Return [X, Y] of the center of cell containing provided text 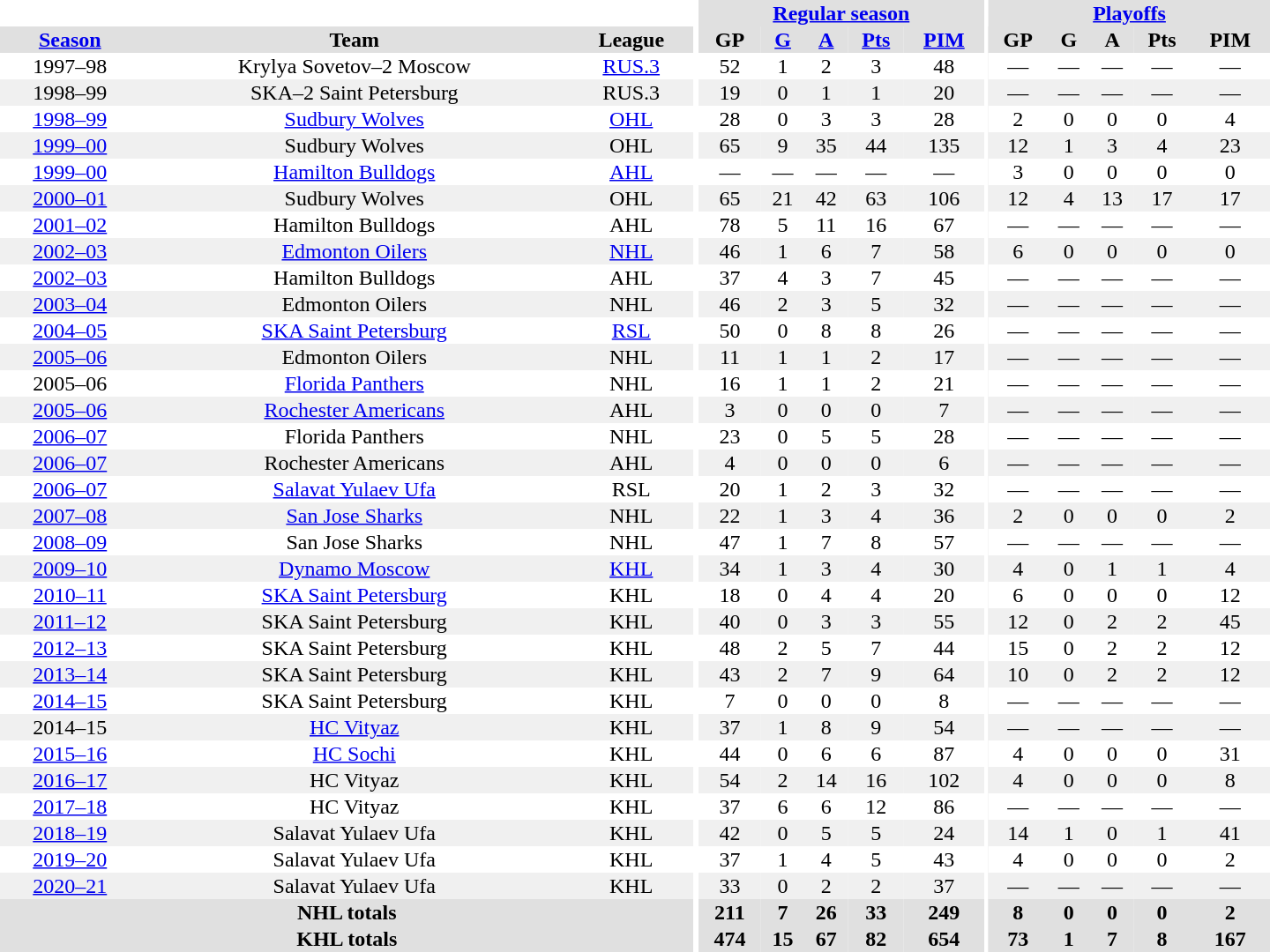
2010–11 [71, 595]
2000–01 [71, 198]
18 [730, 595]
64 [944, 674]
KHL totals [347, 939]
40 [730, 621]
HC Sochi [355, 754]
2007–08 [71, 516]
135 [944, 145]
2019–20 [71, 859]
35 [825, 145]
19 [730, 93]
NHL totals [347, 912]
Regular season [841, 13]
52 [730, 66]
41 [1229, 833]
474 [730, 939]
2011–12 [71, 621]
SKA–2 Saint Petersburg [355, 93]
2016–17 [71, 780]
2003–04 [71, 304]
57 [944, 542]
13 [1111, 198]
Krylya Sovetov–2 Moscow [355, 66]
63 [876, 198]
47 [730, 542]
78 [730, 225]
50 [730, 331]
1997–98 [71, 66]
Season [71, 40]
22 [730, 516]
2004–05 [71, 331]
87 [944, 754]
Dynamo Moscow [355, 569]
31 [1229, 754]
30 [944, 569]
36 [944, 516]
73 [1018, 939]
2020–21 [71, 886]
2009–10 [71, 569]
2008–09 [71, 542]
167 [1229, 939]
654 [944, 939]
2018–19 [71, 833]
58 [944, 251]
10 [1018, 674]
Team [355, 40]
2012–13 [71, 648]
34 [730, 569]
Playoffs [1129, 13]
249 [944, 912]
League [631, 40]
24 [944, 833]
2015–16 [71, 754]
2013–14 [71, 674]
102 [944, 780]
2017–18 [71, 807]
55 [944, 621]
106 [944, 198]
82 [876, 939]
2001–02 [71, 225]
211 [730, 912]
86 [944, 807]
